Provide the (X, Y) coordinate of the cell's center where the given text is located.  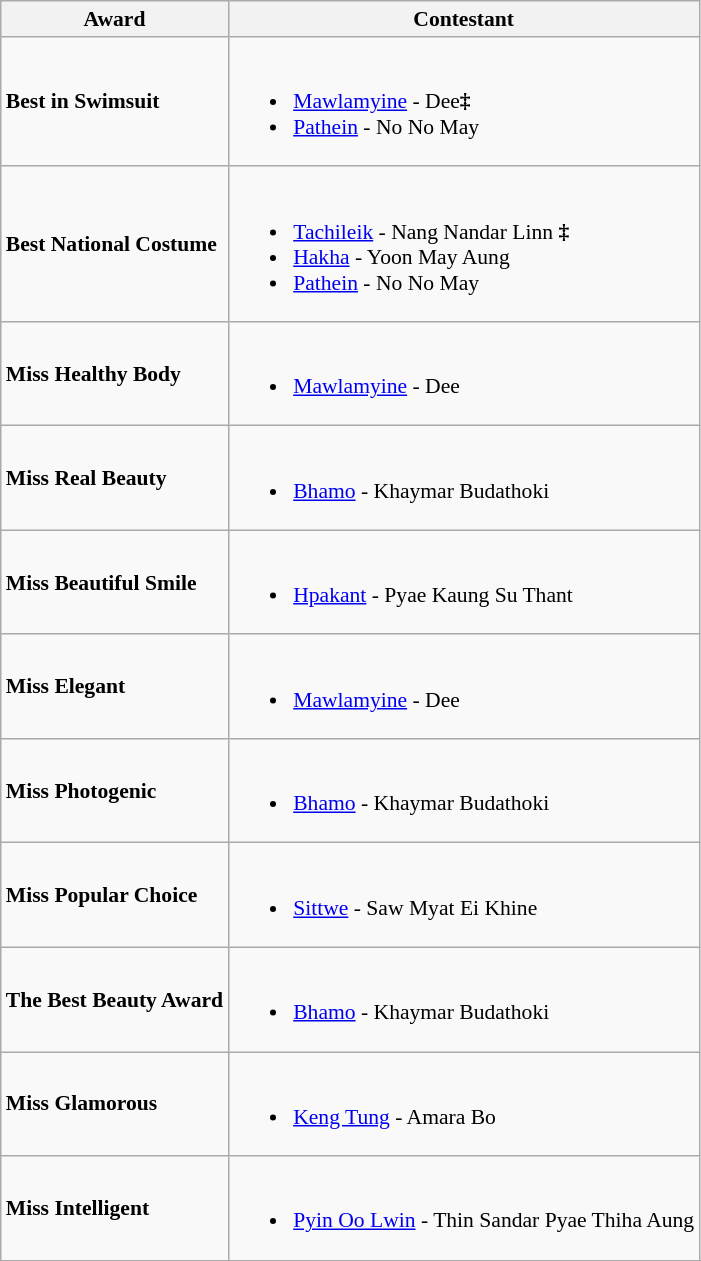
Miss Photogenic (114, 791)
Miss Glamorous (114, 1104)
Best National Costume (114, 244)
Miss Real Beauty (114, 478)
Pyin Oo Lwin - Thin Sandar Pyae Thiha Aung (464, 1208)
Best in Swimsuit (114, 102)
Miss Popular Choice (114, 895)
Miss Healthy Body (114, 374)
Contestant (464, 19)
The Best Beauty Award (114, 1000)
Miss Beautiful Smile (114, 582)
Mawlamyine - Dee‡ Pathein - No No May (464, 102)
Tachileik - Nang Nandar Linn ‡ Hakha - Yoon May Aung Pathein - No No May (464, 244)
Sittwe - Saw Myat Ei Khine (464, 895)
Miss Intelligent (114, 1208)
Hpakant - Pyae Kaung Su Thant (464, 582)
Keng Tung - Amara Bo (464, 1104)
Award (114, 19)
Miss Elegant (114, 687)
